Return (X, Y) of the center of cell containing provided text 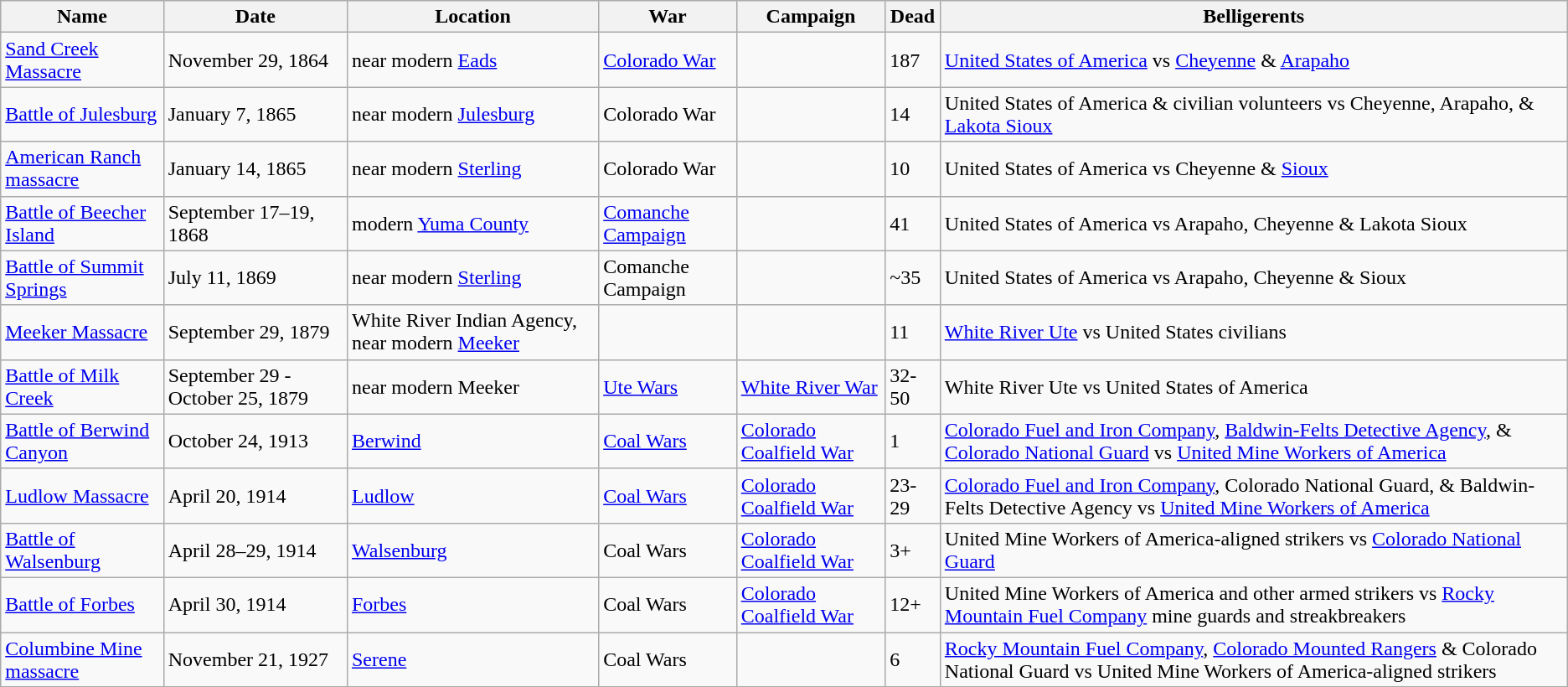
April 28–29, 1914 (255, 550)
January 14, 1865 (255, 169)
Battle of Milk Creek (82, 387)
Colorado Fuel and Iron Company, Colorado National Guard, & Baldwin-Felts Detective Agency vs United Mine Workers of America (1253, 496)
Sand Creek Massacre (82, 60)
September 29 - October 25, 1879 (255, 387)
6 (913, 659)
14 (913, 114)
Meeker Massacre (82, 332)
Battle of Berwind Canyon (82, 441)
3+ (913, 550)
American Ranch massacre (82, 169)
September 29, 1879 (255, 332)
Battle of Julesburg (82, 114)
23-29 (913, 496)
War (668, 17)
near modern Eads (472, 60)
United States of America & civilian volunteers vs Cheyenne, Arapaho, & Lakota Sioux (1253, 114)
Campaign (811, 17)
April 20, 1914 (255, 496)
Ludlow Massacre (82, 496)
11 (913, 332)
1 (913, 441)
Name (82, 17)
modern Yuma County (472, 223)
Battle of Summit Springs (82, 278)
Walsenburg (472, 550)
November 21, 1927 (255, 659)
near modern Meeker (472, 387)
United States of America vs Cheyenne & Sioux (1253, 169)
Belligerents (1253, 17)
White River Indian Agency, near modern Meeker (472, 332)
Battle of Forbes (82, 605)
October 24, 1913 (255, 441)
United States of America vs Arapaho, Cheyenne & Lakota Sioux (1253, 223)
United States of America vs Cheyenne & Arapaho (1253, 60)
Battle of Beecher Island (82, 223)
White River War (811, 387)
32-50 (913, 387)
Rocky Mountain Fuel Company, Colorado Mounted Rangers & Colorado National Guard vs United Mine Workers of America-aligned strikers (1253, 659)
United Mine Workers of America-aligned strikers vs Colorado National Guard (1253, 550)
Forbes (472, 605)
Colorado Fuel and Iron Company, Baldwin-Felts Detective Agency, & Colorado National Guard vs United Mine Workers of America (1253, 441)
April 30, 1914 (255, 605)
United Mine Workers of America and other armed strikers vs Rocky Mountain Fuel Company mine guards and streakbreakers (1253, 605)
near modern Julesburg (472, 114)
July 11, 1869 (255, 278)
~35 (913, 278)
41 (913, 223)
187 (913, 60)
White River Ute vs United States civilians (1253, 332)
10 (913, 169)
Date (255, 17)
November 29, 1864 (255, 60)
Location (472, 17)
Dead (913, 17)
White River Ute vs United States of America (1253, 387)
January 7, 1865 (255, 114)
Ute Wars (668, 387)
United States of America vs Arapaho, Cheyenne & Sioux (1253, 278)
Berwind (472, 441)
12+ (913, 605)
Battle of Walsenburg (82, 550)
September 17–19, 1868 (255, 223)
Serene (472, 659)
Ludlow (472, 496)
Columbine Mine massacre (82, 659)
